Locate the cell with the specified text and output its [x, y] center coordinate. 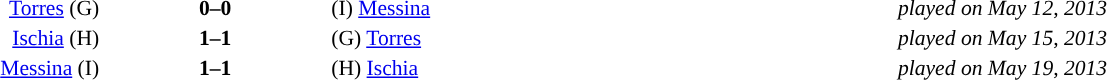
1–1 [215, 38]
(G) Torres [612, 38]
